Detect which cell encompasses the target text, then output its (X, Y) center coordinate. 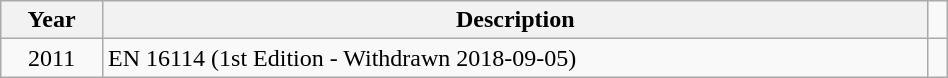
EN 16114 (1st Edition - Withdrawn 2018-09-05) (515, 58)
2011 (52, 58)
Description (515, 20)
Year (52, 20)
